Extract the (X, Y) coordinate from the center of the cell holding the provided text.  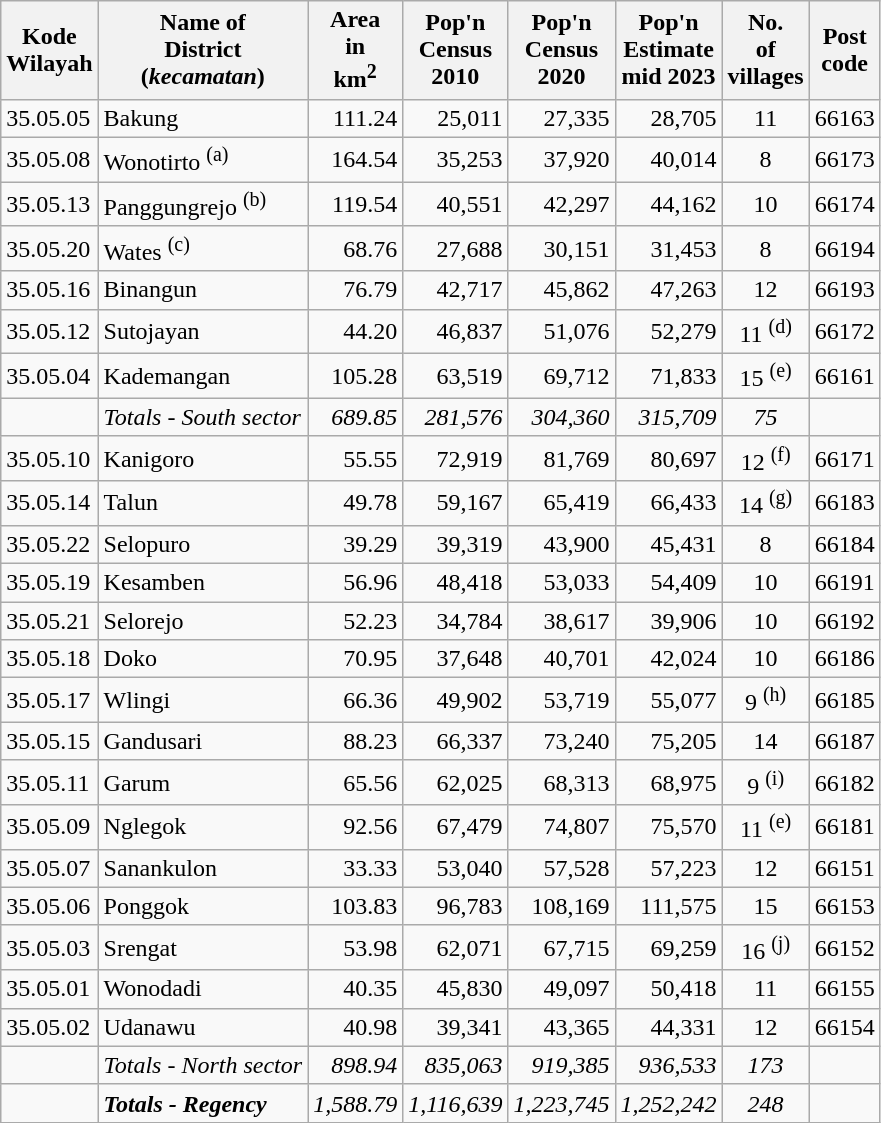
55,077 (668, 700)
Kanigoro (203, 458)
35.05.13 (50, 204)
37,648 (456, 659)
66,337 (456, 741)
49.78 (356, 504)
31,453 (668, 248)
35.05.01 (50, 989)
40,551 (456, 204)
75 (766, 417)
65.56 (356, 782)
44,331 (668, 1027)
Selorejo (203, 621)
67,715 (562, 948)
27,335 (562, 118)
35.05.05 (50, 118)
51,076 (562, 332)
49,902 (456, 700)
27,688 (456, 248)
1,588.79 (356, 1103)
Wonotirto (a) (203, 160)
12 (f) (766, 458)
53.98 (356, 948)
35.05.22 (50, 544)
70.95 (356, 659)
62,025 (456, 782)
35.05.06 (50, 906)
75,570 (668, 828)
Name ofDistrict(kecamatan) (203, 50)
35.05.11 (50, 782)
66153 (844, 906)
66194 (844, 248)
35.05.19 (50, 582)
38,617 (562, 621)
35.05.10 (50, 458)
75,205 (668, 741)
33.33 (356, 868)
45,862 (562, 290)
69,712 (562, 376)
40.98 (356, 1027)
66161 (844, 376)
92.56 (356, 828)
54,409 (668, 582)
689.85 (356, 417)
108,169 (562, 906)
28,705 (668, 118)
66192 (844, 621)
47,263 (668, 290)
281,576 (456, 417)
66172 (844, 332)
66193 (844, 290)
No. ofvillages (766, 50)
9 (h) (766, 700)
45,431 (668, 544)
39,319 (456, 544)
43,900 (562, 544)
50,418 (668, 989)
Pop'nEstimatemid 2023 (668, 50)
34,784 (456, 621)
68,313 (562, 782)
35.05.04 (50, 376)
67,479 (456, 828)
66186 (844, 659)
Sutojayan (203, 332)
66183 (844, 504)
Doko (203, 659)
30,151 (562, 248)
248 (766, 1103)
Postcode (844, 50)
66155 (844, 989)
63,519 (456, 376)
Pop'nCensus2020 (562, 50)
35.05.18 (50, 659)
73,240 (562, 741)
71,833 (668, 376)
43,365 (562, 1027)
1,252,242 (668, 1103)
66187 (844, 741)
Wlingi (203, 700)
35.05.08 (50, 160)
15 (e) (766, 376)
173 (766, 1065)
Ponggok (203, 906)
1,223,745 (562, 1103)
Totals - Regency (203, 1103)
111.24 (356, 118)
Area in km2 (356, 50)
Selopuro (203, 544)
25,011 (456, 118)
Kesamben (203, 582)
44.20 (356, 332)
304,360 (562, 417)
66171 (844, 458)
55.55 (356, 458)
39,906 (668, 621)
40,701 (562, 659)
88.23 (356, 741)
9 (i) (766, 782)
57,528 (562, 868)
62,071 (456, 948)
42,297 (562, 204)
35.05.20 (50, 248)
Panggungrejo (b) (203, 204)
Talun (203, 504)
66152 (844, 948)
40.35 (356, 989)
Bakung (203, 118)
66173 (844, 160)
49,097 (562, 989)
35.05.07 (50, 868)
56.96 (356, 582)
39.29 (356, 544)
66184 (844, 544)
96,783 (456, 906)
48,418 (456, 582)
164.54 (356, 160)
59,167 (456, 504)
35.05.02 (50, 1027)
66191 (844, 582)
65,419 (562, 504)
53,040 (456, 868)
76.79 (356, 290)
103.83 (356, 906)
35.05.12 (50, 332)
39,341 (456, 1027)
35,253 (456, 160)
46,837 (456, 332)
1,116,639 (456, 1103)
35.05.15 (50, 741)
66163 (844, 118)
35.05.03 (50, 948)
69,259 (668, 948)
14 (766, 741)
35.05.14 (50, 504)
42,024 (668, 659)
57,223 (668, 868)
53,719 (562, 700)
898.94 (356, 1065)
Wates (c) (203, 248)
52,279 (668, 332)
Kademangan (203, 376)
80,697 (668, 458)
66182 (844, 782)
66151 (844, 868)
11 (e) (766, 828)
Wonodadi (203, 989)
Gandusari (203, 741)
835,063 (456, 1065)
74,807 (562, 828)
Sanankulon (203, 868)
68,975 (668, 782)
919,385 (562, 1065)
Binangun (203, 290)
66185 (844, 700)
35.05.16 (50, 290)
72,919 (456, 458)
52.23 (356, 621)
40,014 (668, 160)
Nglegok (203, 828)
315,709 (668, 417)
16 (j) (766, 948)
111,575 (668, 906)
45,830 (456, 989)
37,920 (562, 160)
15 (766, 906)
105.28 (356, 376)
35.05.09 (50, 828)
66.36 (356, 700)
Garum (203, 782)
42,717 (456, 290)
66,433 (668, 504)
Totals - South sector (203, 417)
35.05.21 (50, 621)
81,769 (562, 458)
35.05.17 (50, 700)
Totals - North sector (203, 1065)
14 (g) (766, 504)
68.76 (356, 248)
66181 (844, 828)
Kode Wilayah (50, 50)
53,033 (562, 582)
Srengat (203, 948)
936,533 (668, 1065)
Udanawu (203, 1027)
66154 (844, 1027)
66174 (844, 204)
119.54 (356, 204)
11 (d) (766, 332)
Pop'nCensus2010 (456, 50)
44,162 (668, 204)
